Find where the given text appears and provide that cell's center as (x, y) coordinate. 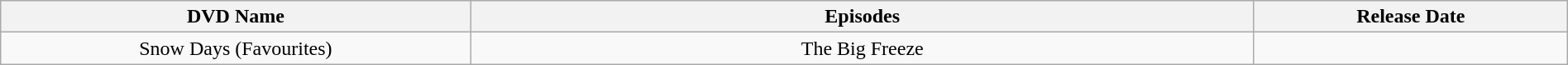
DVD Name (236, 17)
Snow Days (Favourites) (236, 48)
Release Date (1411, 17)
Episodes (862, 17)
The Big Freeze (862, 48)
